Locate the cell with the specified text and output its [X, Y] center coordinate. 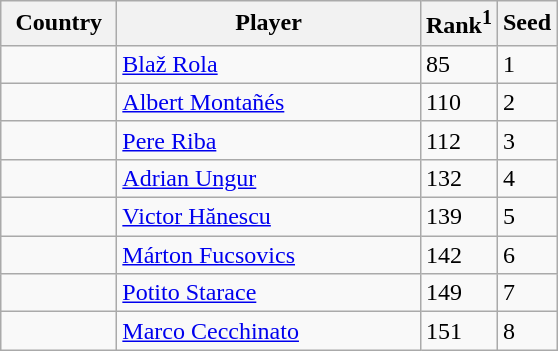
Seed [526, 24]
5 [526, 217]
142 [458, 255]
Pere Riba [269, 140]
Márton Fucsovics [269, 255]
85 [458, 64]
Victor Hănescu [269, 217]
7 [526, 293]
Player [269, 24]
Country [59, 24]
132 [458, 178]
8 [526, 331]
Albert Montañés [269, 102]
Rank1 [458, 24]
Blaž Rola [269, 64]
4 [526, 178]
Potito Starace [269, 293]
110 [458, 102]
Adrian Ungur [269, 178]
151 [458, 331]
1 [526, 64]
149 [458, 293]
139 [458, 217]
3 [526, 140]
Marco Cecchinato [269, 331]
2 [526, 102]
6 [526, 255]
112 [458, 140]
